Extract the [x, y] coordinate from the center of the cell holding the provided text.  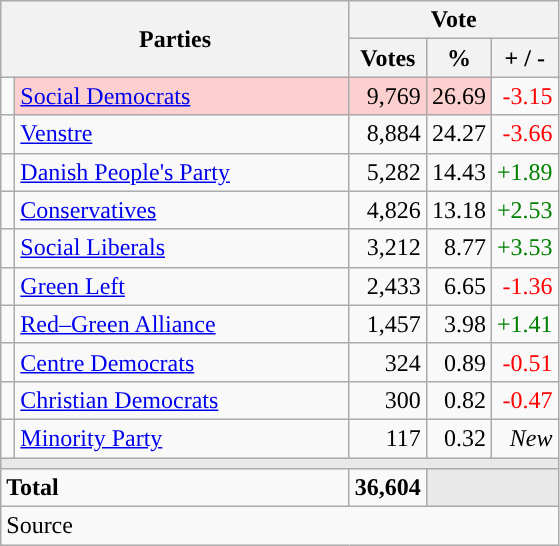
4,826 [388, 210]
-1.36 [524, 286]
Conservatives [182, 210]
1,457 [388, 324]
8.77 [458, 248]
26.69 [458, 96]
13.18 [458, 210]
Votes [388, 58]
Venstre [182, 134]
3.98 [458, 324]
Red–Green Alliance [182, 324]
Vote [454, 20]
117 [388, 438]
+1.89 [524, 172]
24.27 [458, 134]
% [458, 58]
Centre Democrats [182, 362]
Danish People's Party [182, 172]
New [524, 438]
Social Liberals [182, 248]
8,884 [388, 134]
+1.41 [524, 324]
3,212 [388, 248]
5,282 [388, 172]
+2.53 [524, 210]
0.32 [458, 438]
+3.53 [524, 248]
Source [280, 526]
0.82 [458, 400]
324 [388, 362]
14.43 [458, 172]
Christian Democrats [182, 400]
-0.47 [524, 400]
Minority Party [182, 438]
Parties [176, 39]
Social Democrats [182, 96]
2,433 [388, 286]
9,769 [388, 96]
-3.15 [524, 96]
Total [176, 488]
300 [388, 400]
6.65 [458, 286]
Green Left [182, 286]
+ / - [524, 58]
0.89 [458, 362]
36,604 [388, 488]
-0.51 [524, 362]
-3.66 [524, 134]
